Return the [x, y] coordinate for the center point of the cell that contains the specified text.  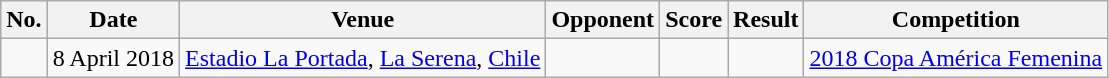
Venue [363, 20]
Date [113, 20]
8 April 2018 [113, 58]
Opponent [603, 20]
Competition [956, 20]
No. [24, 20]
Estadio La Portada, La Serena, Chile [363, 58]
2018 Copa América Femenina [956, 58]
Result [766, 20]
Score [694, 20]
